From the cell containing the given text, extract its center point as (x, y) coordinate. 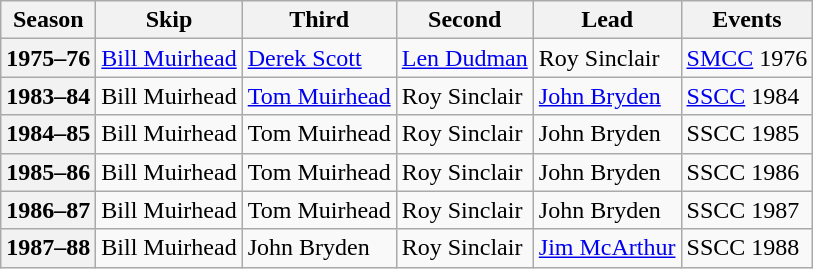
Second (464, 20)
1986–87 (48, 210)
1985–86 (48, 172)
SSCC 1984 (747, 96)
Third (319, 20)
SMCC 1976 (747, 58)
1987–88 (48, 248)
SSCC 1986 (747, 172)
Season (48, 20)
SSCC 1987 (747, 210)
1984–85 (48, 134)
1983–84 (48, 96)
Jim McArthur (607, 248)
1975–76 (48, 58)
Skip (169, 20)
SSCC 1988 (747, 248)
Len Dudman (464, 58)
Lead (607, 20)
Derek Scott (319, 58)
SSCC 1985 (747, 134)
Events (747, 20)
